Determine the (x, y) coordinate at the center of the cell enclosing the given text.  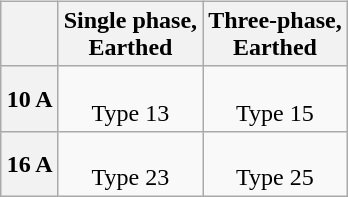
Three-phase,Earthed (276, 34)
Type 25 (276, 164)
16 A (30, 164)
Type 23 (130, 164)
Type 13 (130, 98)
Single phase,Earthed (130, 34)
10 A (30, 98)
Type 15 (276, 98)
